From the cell containing the given text, extract its center point as (X, Y) coordinate. 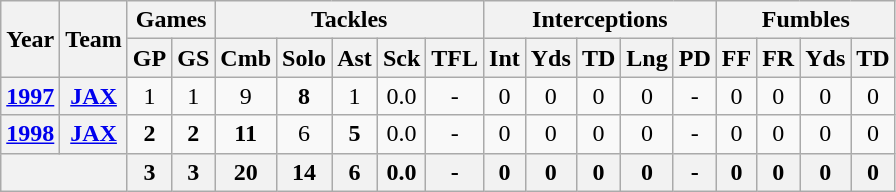
TFL (455, 58)
14 (304, 172)
11 (246, 134)
FR (778, 58)
Lng (647, 58)
Cmb (246, 58)
20 (246, 172)
Int (505, 58)
Team (94, 39)
PD (694, 58)
Fumbles (806, 20)
Ast (355, 58)
1998 (30, 134)
Solo (304, 58)
Sck (401, 58)
Year (30, 39)
9 (246, 96)
5 (355, 134)
8 (304, 96)
Tackles (350, 20)
GP (149, 58)
1997 (30, 96)
Games (170, 20)
FF (736, 58)
Interceptions (600, 20)
GS (194, 58)
